Extract the (x, y) coordinate from the center of the cell holding the provided text.  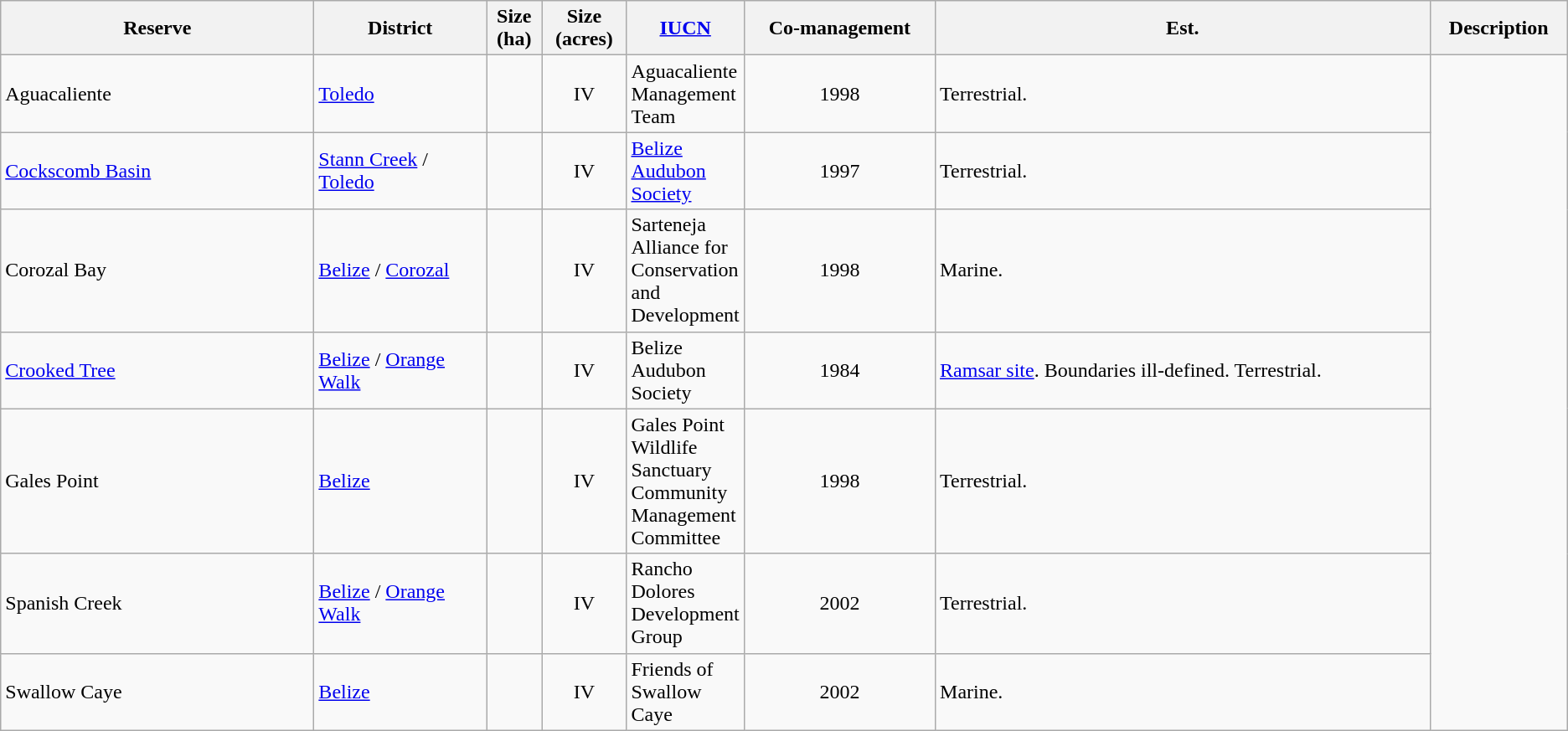
Toledo (400, 94)
Reserve (157, 28)
Friends of Swallow Caye (685, 692)
Size(ha) (514, 28)
Aguacaliente (157, 94)
Belize / Corozal (400, 270)
Cockscomb Basin (157, 171)
Sarteneja Alliance for Conservation and Development (685, 270)
Description (1498, 28)
Est. (1183, 28)
Gales Point (157, 481)
Corozal Bay (157, 270)
Size(acres) (585, 28)
Rancho Dolores Development Group (685, 603)
Swallow Caye (157, 692)
Aguacaliente Management Team (685, 94)
IUCN (685, 28)
Stann Creek / Toledo (400, 171)
District (400, 28)
Gales Point Wildlife Sanctuary Community Management Committee (685, 481)
Crooked Tree (157, 370)
Co-management (839, 28)
1997 (839, 171)
Ramsar site. Boundaries ill-defined. Terrestrial. (1183, 370)
1984 (839, 370)
Spanish Creek (157, 603)
